Return [X, Y] of the center of cell containing provided text 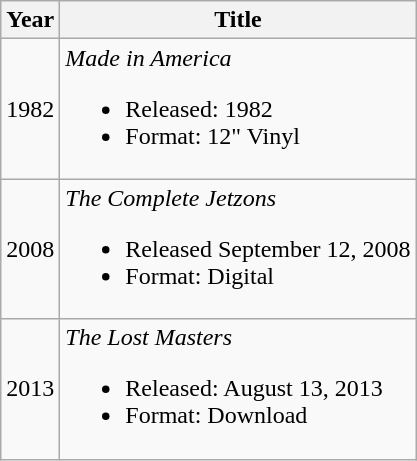
1982 [30, 109]
Year [30, 20]
Title [238, 20]
Made in AmericaReleased: 1982Format: 12" Vinyl [238, 109]
The Lost MastersReleased: August 13, 2013Format: Download [238, 389]
2008 [30, 249]
2013 [30, 389]
The Complete JetzonsReleased September 12, 2008Format: Digital [238, 249]
